For the text-containing cell, return its midpoint in [X, Y] coordinate format. 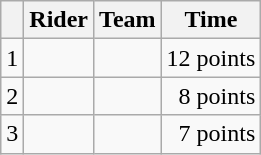
12 points [211, 58]
Rider [59, 20]
8 points [211, 96]
2 [12, 96]
3 [12, 134]
Time [211, 20]
1 [12, 58]
7 points [211, 134]
Team [128, 20]
